Locate the cell with the specified text and output its (X, Y) center coordinate. 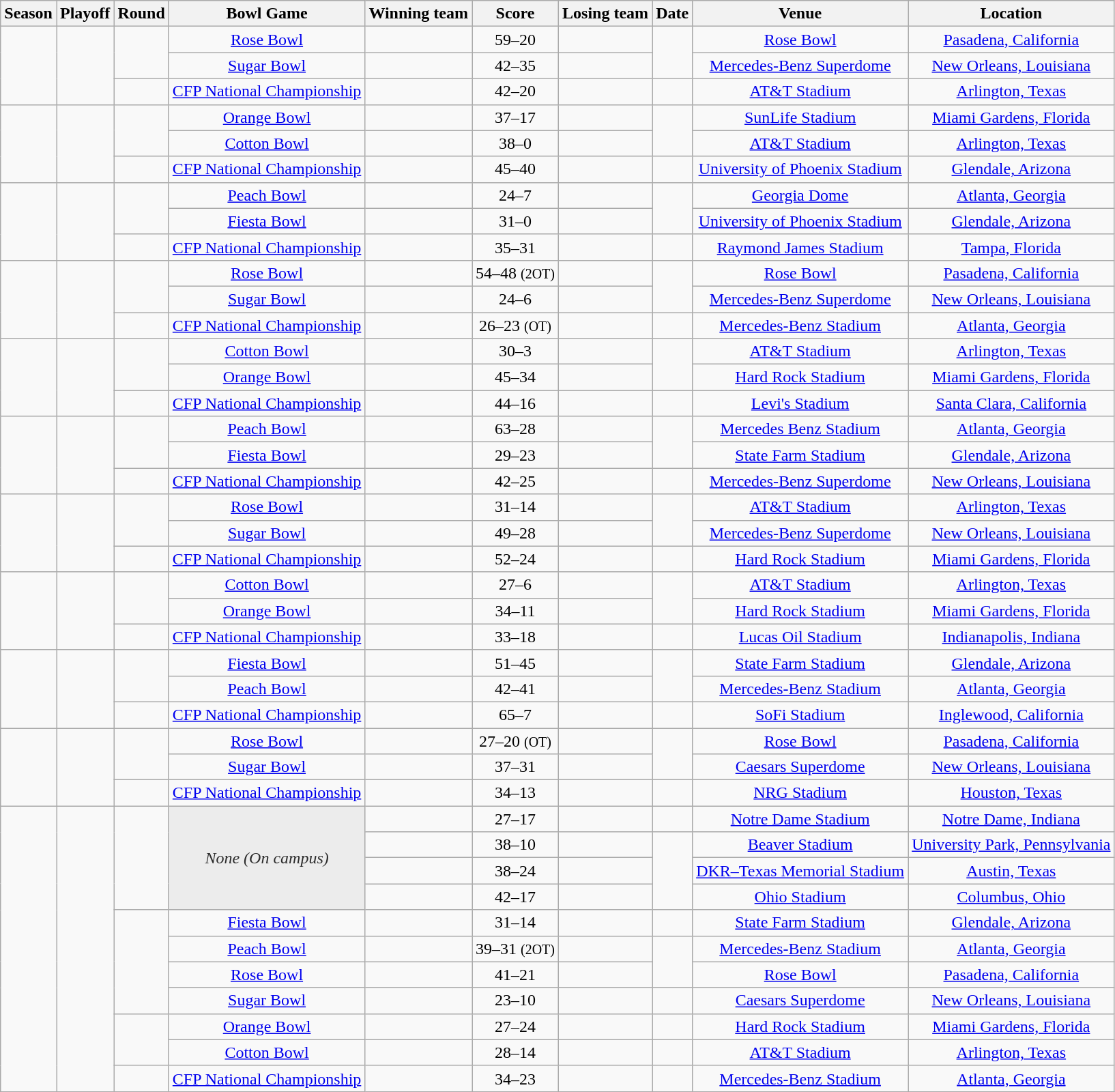
Season (29, 14)
Venue (800, 14)
51–45 (516, 663)
SunLife Stadium (800, 117)
30–3 (516, 351)
27–6 (516, 585)
38–24 (516, 871)
34–23 (516, 1078)
44–16 (516, 403)
Round (141, 14)
Notre Dame Stadium (800, 819)
Date (673, 14)
34–13 (516, 793)
Austin, Texas (1011, 871)
23–10 (516, 1001)
Playoff (85, 14)
39–31 (2OT) (516, 949)
Inglewood, California (1011, 715)
Location (1011, 14)
27–17 (516, 819)
26–23 (OT) (516, 326)
33–18 (516, 637)
38–0 (516, 143)
41–21 (516, 975)
University Park, Pennsylvania (1011, 845)
Score (516, 14)
42–41 (516, 689)
Ohio Stadium (800, 897)
31–0 (516, 221)
27–20 (OT) (516, 741)
37–17 (516, 117)
59–20 (516, 40)
24–6 (516, 299)
Lucas Oil Stadium (800, 637)
52–24 (516, 559)
45–34 (516, 377)
38–10 (516, 845)
Winning team (419, 14)
DKR–Texas Memorial Stadium (800, 871)
54–48 (2OT) (516, 273)
34–11 (516, 611)
63–28 (516, 429)
42–35 (516, 66)
Mercedes Benz Stadium (800, 429)
Notre Dame, Indiana (1011, 819)
28–14 (516, 1052)
27–24 (516, 1026)
24–7 (516, 195)
Raymond James Stadium (800, 247)
None (On campus) (267, 858)
Losing team (606, 14)
Levi's Stadium (800, 403)
Columbus, Ohio (1011, 897)
45–40 (516, 169)
37–31 (516, 767)
29–23 (516, 455)
SoFi Stadium (800, 715)
Tampa, Florida (1011, 247)
Georgia Dome (800, 195)
65–7 (516, 715)
NRG Stadium (800, 793)
Houston, Texas (1011, 793)
42–25 (516, 481)
35–31 (516, 247)
Beaver Stadium (800, 845)
Indianapolis, Indiana (1011, 637)
49–28 (516, 533)
Bowl Game (267, 14)
42–20 (516, 91)
Santa Clara, California (1011, 403)
42–17 (516, 897)
